Return the [x, y] coordinate for the center point of the cell that contains the specified text.  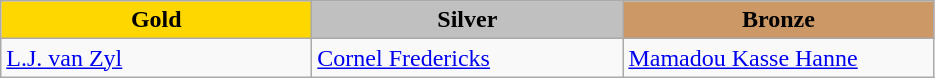
Gold [156, 20]
L.J. van Zyl [156, 58]
Cornel Fredericks [468, 58]
Bronze [778, 20]
Silver [468, 20]
Mamadou Kasse Hanne [778, 58]
